Detect which cell encompasses the target text, then output its [X, Y] center coordinate. 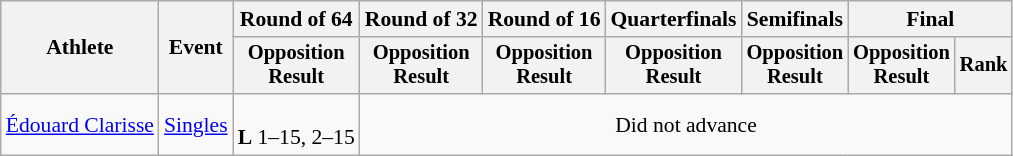
Round of 32 [422, 19]
Did not advance [686, 124]
Édouard Clarisse [80, 124]
Final [930, 19]
Singles [196, 124]
Athlete [80, 48]
Round of 16 [544, 19]
Semifinals [796, 19]
Round of 64 [296, 19]
Quarterfinals [674, 19]
L 1–15, 2–15 [296, 124]
Event [196, 48]
Rank [984, 66]
